Locate the cell with the specified text and output its [x, y] center coordinate. 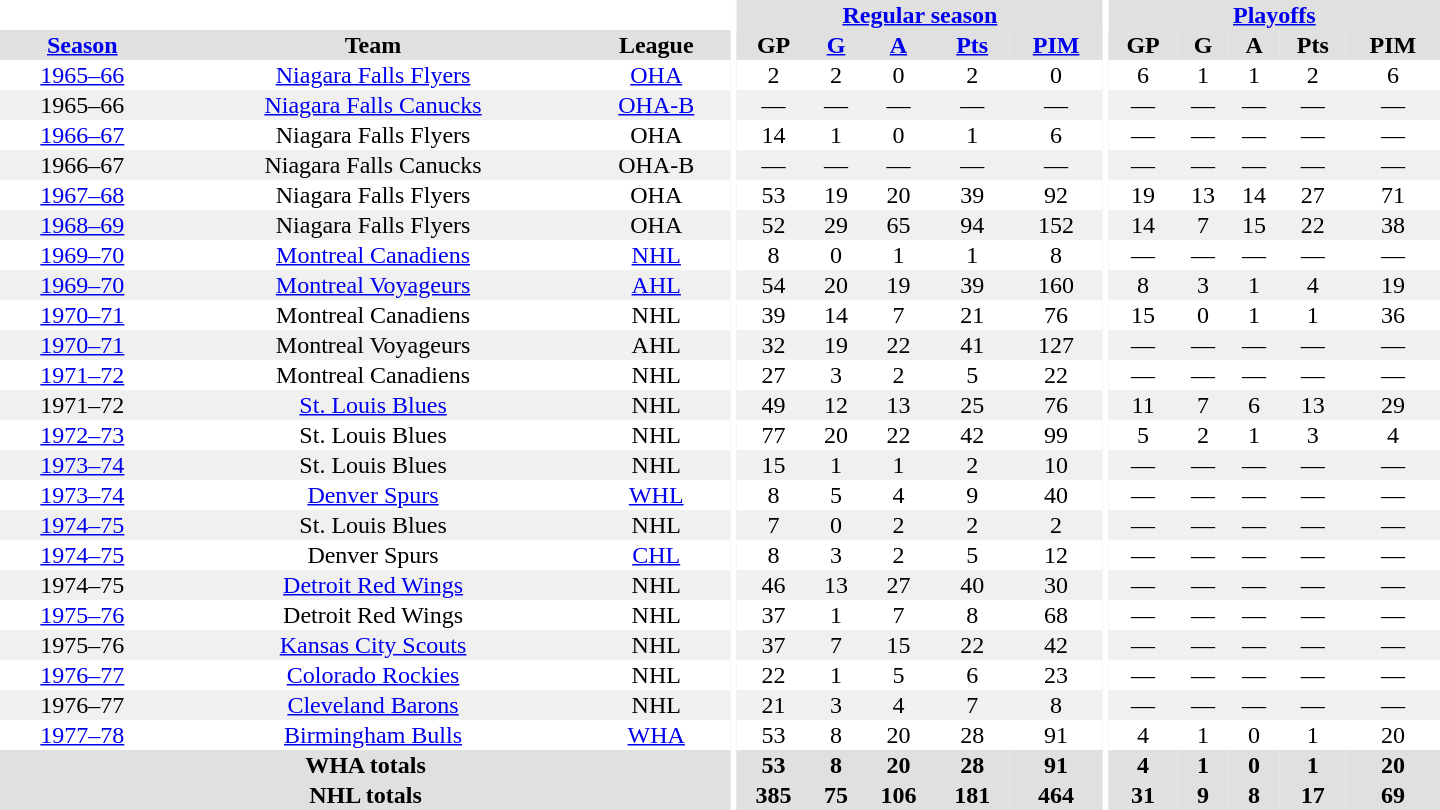
Kansas City Scouts [374, 645]
181 [972, 795]
54 [774, 285]
Regular season [920, 15]
75 [836, 795]
WHL [656, 495]
77 [774, 435]
94 [972, 225]
Team [374, 45]
464 [1056, 795]
WHA [656, 735]
Colorado Rockies [374, 675]
36 [1393, 315]
385 [774, 795]
32 [774, 345]
30 [1056, 585]
68 [1056, 615]
99 [1056, 435]
1967–68 [82, 195]
11 [1144, 405]
92 [1056, 195]
10 [1056, 465]
49 [774, 405]
1972–73 [82, 435]
38 [1393, 225]
23 [1056, 675]
Season [82, 45]
League [656, 45]
65 [899, 225]
1977–78 [82, 735]
46 [774, 585]
69 [1393, 795]
CHL [656, 555]
25 [972, 405]
17 [1313, 795]
Cleveland Barons [374, 705]
NHL totals [366, 795]
52 [774, 225]
152 [1056, 225]
WHA totals [366, 765]
71 [1393, 195]
160 [1056, 285]
Birmingham Bulls [374, 735]
106 [899, 795]
127 [1056, 345]
Playoffs [1274, 15]
1968–69 [82, 225]
31 [1144, 795]
41 [972, 345]
